Return (X, Y) of the center of cell containing provided text 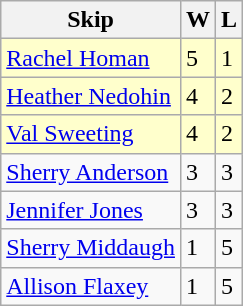
Rachel Homan (91, 58)
Jennifer Jones (91, 210)
Skip (91, 20)
L (230, 20)
Sherry Anderson (91, 172)
Allison Flaxey (91, 286)
Sherry Middaugh (91, 248)
Val Sweeting (91, 134)
W (198, 20)
Heather Nedohin (91, 96)
